Return [x, y] of the center of cell containing provided text 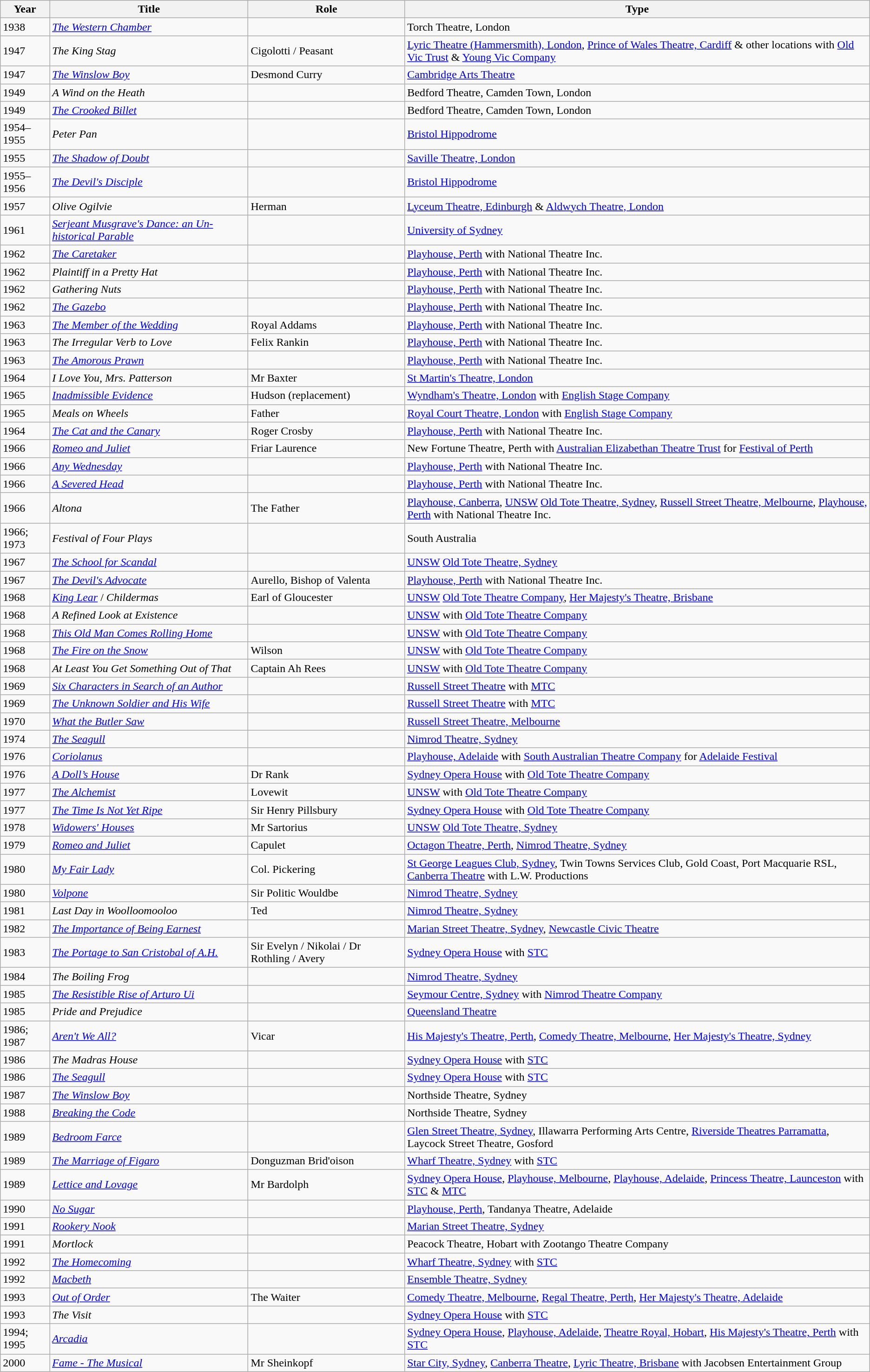
The Western Chamber [149, 27]
Col. Pickering [326, 869]
The Portage to San Cristobal of A.H. [149, 953]
Sir Politic Wouldbe [326, 893]
Lyceum Theatre, Edinburgh & Aldwych Theatre, London [638, 206]
Mortlock [149, 1244]
Captain Ah Rees [326, 668]
The Visit [149, 1315]
1981 [25, 911]
The Member of the Wedding [149, 325]
Widowers' Houses [149, 827]
1955–1956 [25, 182]
The Devil's Disciple [149, 182]
Mr Sheinkopf [326, 1363]
Comedy Theatre, Melbourne, Regal Theatre, Perth, Her Majesty's Theatre, Adelaide [638, 1297]
1938 [25, 27]
Glen Street Theatre, Sydney, Illawarra Performing Arts Centre, Riverside Theatres Parramatta, Laycock Street Theatre, Gosford [638, 1137]
His Majesty's Theatre, Perth, Comedy Theatre, Melbourne, Her Majesty's Theatre, Sydney [638, 1036]
This Old Man Comes Rolling Home [149, 633]
Seymour Centre, Sydney with Nimrod Theatre Company [638, 994]
1957 [25, 206]
Arcadia [149, 1339]
Lettice and Lovage [149, 1184]
The Waiter [326, 1297]
The Amorous Prawn [149, 360]
South Australia [638, 538]
Playhouse, Adelaide with South Australian Theatre Company for Adelaide Festival [638, 757]
Serjeant Musgrave's Dance: an Un-historical Parable [149, 230]
Donguzman Brid'oison [326, 1161]
1970 [25, 721]
Title [149, 9]
1994; 1995 [25, 1339]
The Shadow of Doubt [149, 158]
1955 [25, 158]
King Lear / Childermas [149, 598]
Playhouse, Perth, Tandanya Theatre, Adelaide [638, 1209]
Any Wednesday [149, 466]
A Severed Head [149, 484]
Lovewit [326, 792]
1982 [25, 929]
The Devil's Advocate [149, 580]
Cambridge Arts Theatre [638, 75]
The Unknown Soldier and His Wife [149, 704]
Marian Street Theatre, Sydney, Newcastle Civic Theatre [638, 929]
The Resistible Rise of Arturo Ui [149, 994]
Olive Ogilvie [149, 206]
A Doll’s House [149, 774]
The Gazebo [149, 307]
Wyndham's Theatre, London with English Stage Company [638, 396]
Last Day in Woolloomooloo [149, 911]
Inadmissible Evidence [149, 396]
Sydney Opera House, Playhouse, Melbourne, Playhouse, Adelaide, Princess Theatre, Launceston with STC & MTC [638, 1184]
Marian Street Theatre, Sydney [638, 1227]
Breaking the Code [149, 1113]
Plaintiff in a Pretty Hat [149, 272]
Cigolotti / Peasant [326, 51]
Mr Baxter [326, 378]
My Fair Lady [149, 869]
Desmond Curry [326, 75]
Peacock Theatre, Hobart with Zootango Theatre Company [638, 1244]
Roger Crosby [326, 431]
Year [25, 9]
UNSW Old Tote Theatre Company, Her Majesty's Theatre, Brisbane [638, 598]
Rookery Nook [149, 1227]
Coriolanus [149, 757]
Playhouse, Canberra, UNSW Old Tote Theatre, Sydney, Russell Street Theatre, Melbourne, Playhouse, Perth with National Theatre Inc. [638, 508]
Herman [326, 206]
A Wind on the Heath [149, 92]
1954–1955 [25, 134]
Saville Theatre, London [638, 158]
Sir Evelyn / Nikolai / Dr Rothling / Avery [326, 953]
Peter Pan [149, 134]
No Sugar [149, 1209]
The Time Is Not Yet Ripe [149, 810]
1984 [25, 976]
Friar Laurence [326, 449]
Festival of Four Plays [149, 538]
Six Characters in Search of an Author [149, 686]
New Fortune Theatre, Perth with Australian Elizabethan Theatre Trust for Festival of Perth [638, 449]
Bedroom Farce [149, 1137]
Dr Rank [326, 774]
Ted [326, 911]
Aren't We All? [149, 1036]
Father [326, 413]
At Least You Get Something Out of That [149, 668]
Role [326, 9]
The Alchemist [149, 792]
1986; 1987 [25, 1036]
1961 [25, 230]
1974 [25, 739]
Capulet [326, 845]
Sydney Opera House, Playhouse, Adelaide, Theatre Royal, Hobart, His Majesty's Theatre, Perth with STC [638, 1339]
What the Butler Saw [149, 721]
I Love You, Mrs. Patterson [149, 378]
1987 [25, 1095]
The Crooked Billet [149, 110]
Sir Henry Pillsbury [326, 810]
The Cat and the Canary [149, 431]
1966; 1973 [25, 538]
Queensland Theatre [638, 1012]
Royal Addams [326, 325]
Ensemble Theatre, Sydney [638, 1280]
Aurello, Bishop of Valenta [326, 580]
The School for Scandal [149, 562]
The Boiling Frog [149, 976]
Octagon Theatre, Perth, Nimrod Theatre, Sydney [638, 845]
University of Sydney [638, 230]
Macbeth [149, 1280]
The Madras House [149, 1060]
The Caretaker [149, 254]
1978 [25, 827]
1979 [25, 845]
Russell Street Theatre, Melbourne [638, 721]
Torch Theatre, London [638, 27]
The Fire on the Snow [149, 651]
Felix Rankin [326, 343]
St George Leagues Club, Sydney, Twin Towns Services Club, Gold Coast, Port Macquarie RSL, Canberra Theatre with L.W. Productions [638, 869]
St Martin's Theatre, London [638, 378]
The Marriage of Figaro [149, 1161]
1983 [25, 953]
A Refined Look at Existence [149, 615]
The King Stag [149, 51]
Hudson (replacement) [326, 396]
Wilson [326, 651]
Royal Court Theatre, London with English Stage Company [638, 413]
Volpone [149, 893]
Earl of Gloucester [326, 598]
The Irregular Verb to Love [149, 343]
Mr Bardolph [326, 1184]
Altona [149, 508]
Pride and Prejudice [149, 1012]
Vicar [326, 1036]
Out of Order [149, 1297]
2000 [25, 1363]
Type [638, 9]
Meals on Wheels [149, 413]
Mr Sartorius [326, 827]
Lyric Theatre (Hammersmith), London, Prince of Wales Theatre, Cardiff & other locations with Old Vic Trust & Young Vic Company [638, 51]
The Importance of Being Earnest [149, 929]
1988 [25, 1113]
Fame - The Musical [149, 1363]
The Father [326, 508]
1990 [25, 1209]
Star City, Sydney, Canberra Theatre, Lyric Theatre, Brisbane with Jacobsen Entertainment Group [638, 1363]
The Homecoming [149, 1262]
Gathering Nuts [149, 290]
